Extract the [X, Y] coordinate from the center of the cell holding the provided text.  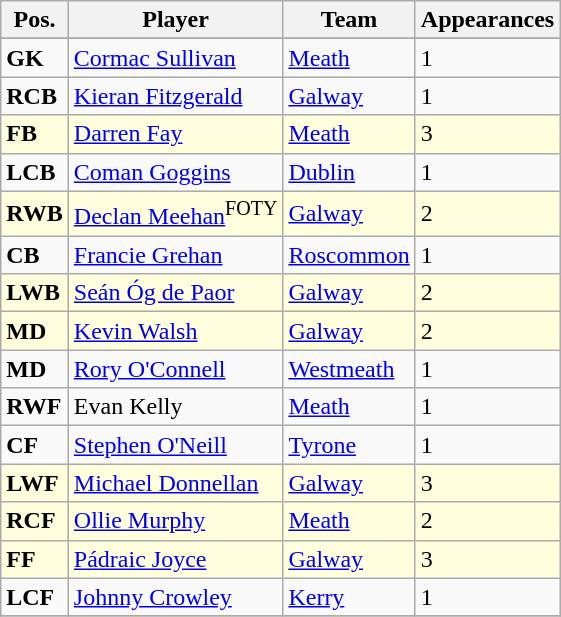
Johnny Crowley [176, 597]
Rory O'Connell [176, 369]
Darren Fay [176, 134]
Francie Grehan [176, 255]
LWB [35, 293]
Kieran Fitzgerald [176, 96]
CB [35, 255]
Dublin [349, 172]
Evan Kelly [176, 407]
Cormac Sullivan [176, 58]
Tyrone [349, 445]
RCF [35, 521]
RWB [35, 214]
Westmeath [349, 369]
LWF [35, 483]
Kerry [349, 597]
LCB [35, 172]
Declan MeehanFOTY [176, 214]
Michael Donnellan [176, 483]
FB [35, 134]
Coman Goggins [176, 172]
RWF [35, 407]
Appearances [487, 20]
Stephen O'Neill [176, 445]
Team [349, 20]
RCB [35, 96]
Ollie Murphy [176, 521]
LCF [35, 597]
Player [176, 20]
FF [35, 559]
Seán Óg de Paor [176, 293]
Pádraic Joyce [176, 559]
Kevin Walsh [176, 331]
GK [35, 58]
Roscommon [349, 255]
CF [35, 445]
Pos. [35, 20]
